Determine the (X, Y) coordinate at the center of the cell enclosing the given text.  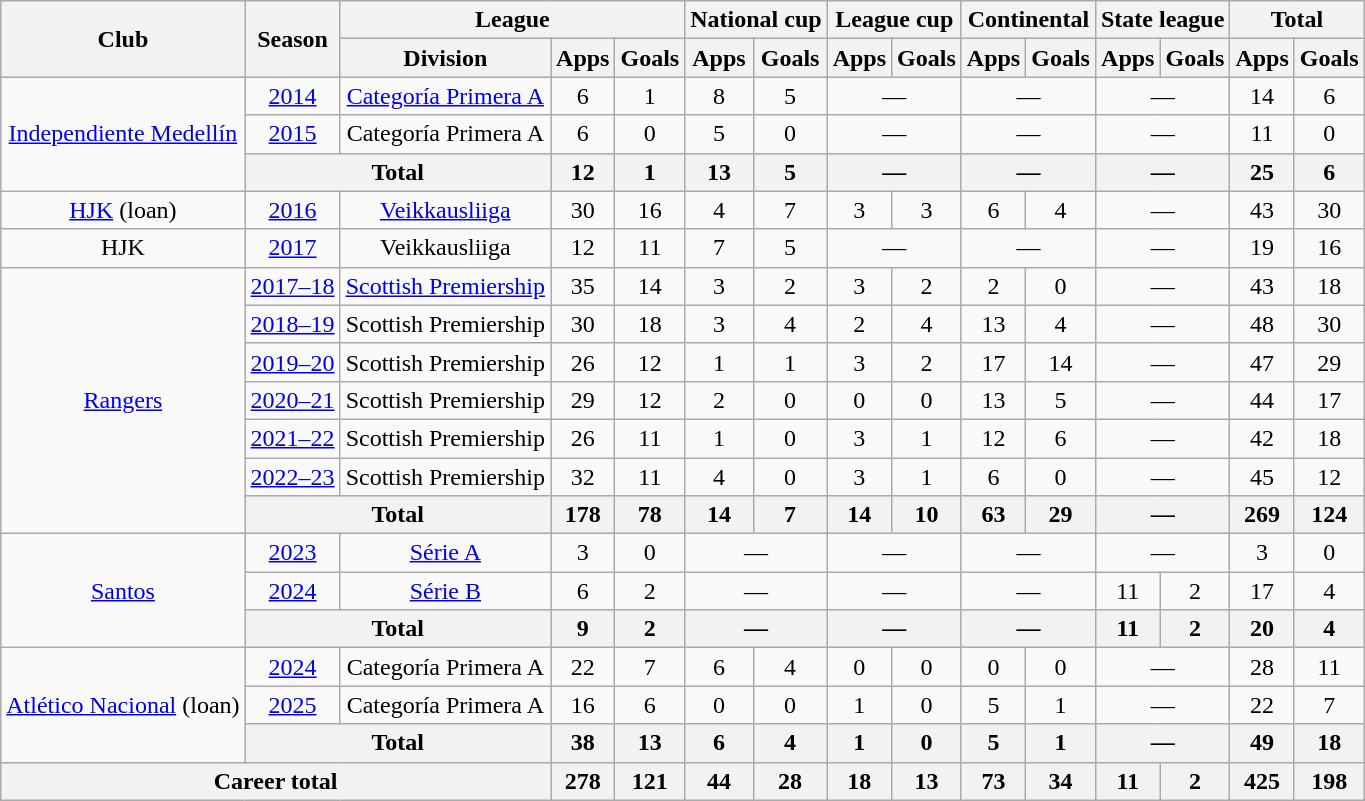
2025 (292, 705)
HJK (loan) (123, 210)
2018–19 (292, 324)
19 (1262, 248)
178 (583, 515)
Continental (1028, 20)
269 (1262, 515)
38 (583, 743)
Santos (123, 591)
2021–22 (292, 438)
Independiente Medellín (123, 134)
425 (1262, 781)
2023 (292, 553)
2020–21 (292, 400)
45 (1262, 477)
Club (123, 39)
League cup (894, 20)
25 (1262, 172)
Série B (445, 591)
2014 (292, 96)
State league (1162, 20)
10 (927, 515)
Rangers (123, 400)
47 (1262, 362)
Season (292, 39)
2022–23 (292, 477)
2017–18 (292, 286)
121 (650, 781)
HJK (123, 248)
9 (583, 629)
32 (583, 477)
Career total (276, 781)
2016 (292, 210)
20 (1262, 629)
78 (650, 515)
49 (1262, 743)
42 (1262, 438)
35 (583, 286)
2017 (292, 248)
Division (445, 58)
124 (1329, 515)
63 (993, 515)
2019–20 (292, 362)
Atlético Nacional (loan) (123, 705)
8 (719, 96)
Série A (445, 553)
48 (1262, 324)
198 (1329, 781)
National cup (756, 20)
League (512, 20)
34 (1061, 781)
2015 (292, 134)
278 (583, 781)
73 (993, 781)
